Search for the cell housing the specified text and yield its (x, y) center coordinate. 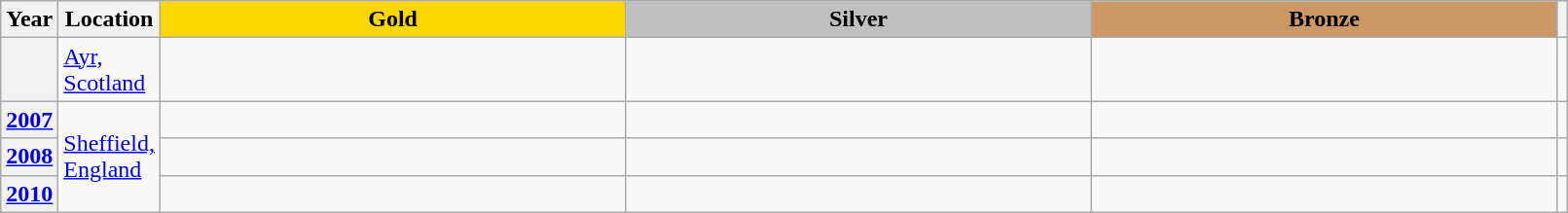
Ayr, Scotland (109, 70)
2010 (29, 194)
Gold (392, 19)
Silver (858, 19)
2008 (29, 157)
Location (109, 19)
Bronze (1324, 19)
Sheffield, England (109, 157)
2007 (29, 120)
Year (29, 19)
